From the cell containing the given text, extract its center point as (X, Y) coordinate. 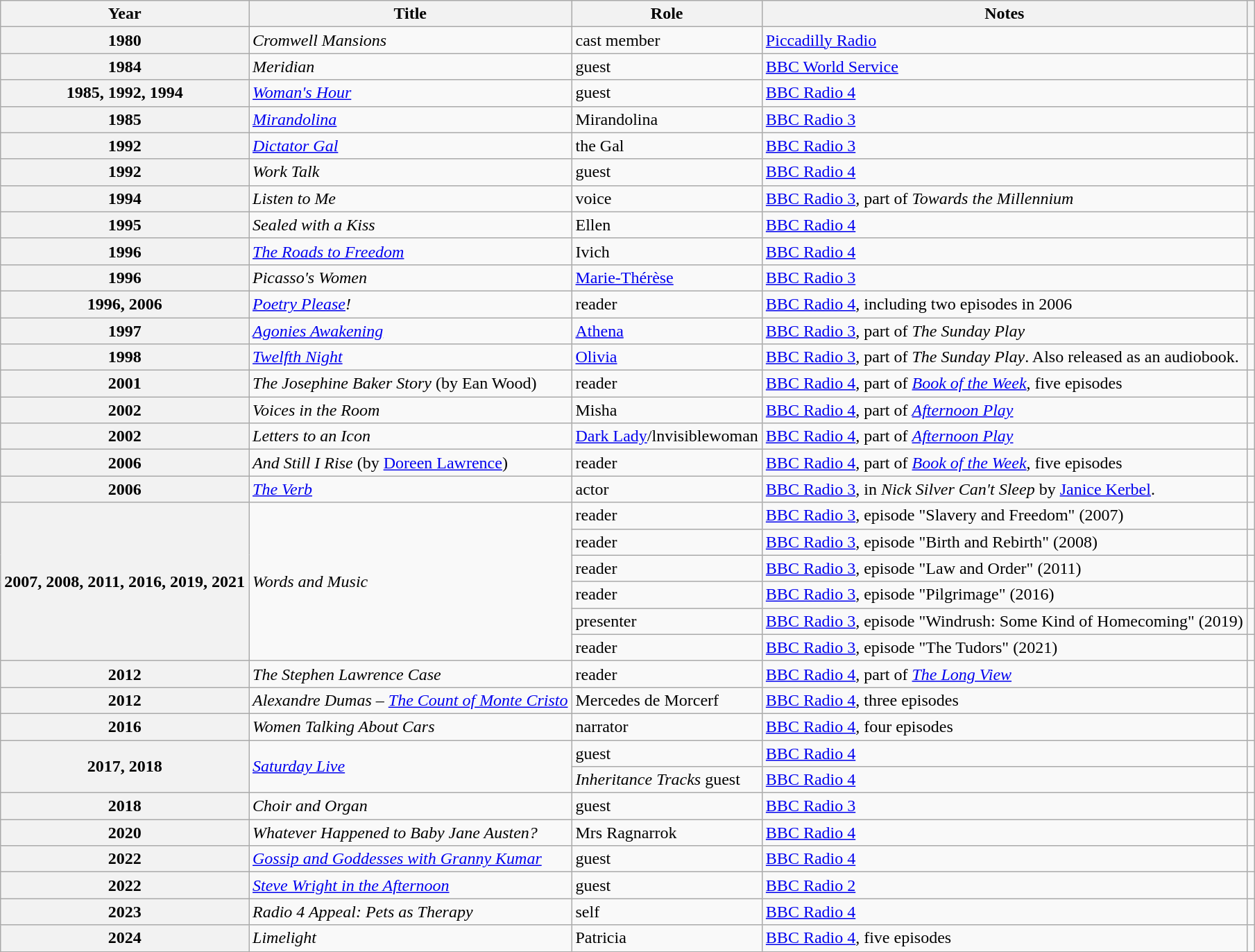
Listen to Me (409, 198)
cast member (667, 40)
Sealed with a Kiss (409, 225)
Letters to an Icon (409, 436)
Radio 4 Appeal: Pets as Therapy (409, 912)
BBC Radio 3, episode "Law and Order" (2011) (1005, 568)
2023 (125, 912)
1984 (125, 67)
Agonies Awakening (409, 331)
2001 (125, 384)
the Gal (667, 146)
1985, 1992, 1994 (125, 93)
1996, 2006 (125, 304)
Twelfth Night (409, 357)
Picasso's Women (409, 278)
Choir and Organ (409, 806)
Olivia (667, 357)
Work Talk (409, 172)
Voices in the Room (409, 410)
2020 (125, 833)
presenter (667, 621)
2017, 2018 (125, 766)
1998 (125, 357)
And Still I Rise (by Doreen Lawrence) (409, 463)
Role (667, 14)
BBC Radio 3, part of The Sunday Play (1005, 331)
1985 (125, 119)
Words and Music (409, 581)
Athena (667, 331)
BBC World Service (1005, 67)
Patricia (667, 938)
1995 (125, 225)
Misha (667, 410)
BBC Radio 4, part of The Long View (1005, 674)
BBC Radio 3, episode "Pilgrimage" (2016) (1005, 595)
BBC Radio 3, part of Towards the Millennium (1005, 198)
2018 (125, 806)
Marie-Thérèse (667, 278)
Dark Lady/lnvisiblewoman (667, 436)
BBC Radio 4, five episodes (1005, 938)
BBC Radio 3, episode "Slavery and Freedom" (2007) (1005, 516)
Dictator Gal (409, 146)
BBC Radio 2 (1005, 885)
Whatever Happened to Baby Jane Austen? (409, 833)
Mercedes de Morcerf (667, 700)
Gossip and Goddesses with Granny Kumar (409, 859)
Steve Wright in the Afternoon (409, 885)
Title (409, 14)
BBC Radio 4, three episodes (1005, 700)
narrator (667, 726)
BBC Radio 3, episode "The Tudors" (2021) (1005, 647)
1994 (125, 198)
Poetry Please! (409, 304)
Piccadilly Radio (1005, 40)
Women Talking About Cars (409, 726)
2024 (125, 938)
The Josephine Baker Story (by Ean Wood) (409, 384)
Ivich (667, 251)
Inheritance Tracks guest (667, 780)
Notes (1005, 14)
BBC Radio 4, four episodes (1005, 726)
voice (667, 198)
Limelight (409, 938)
BBC Radio 3, episode "Birth and Rebirth" (2008) (1005, 542)
Alexandre Dumas – The Count of Monte Cristo (409, 700)
Cromwell Mansions (409, 40)
Meridian (409, 67)
The Verb (409, 489)
The Stephen Lawrence Case (409, 674)
1980 (125, 40)
Mrs Ragnarrok (667, 833)
BBC Radio 4, including two episodes in 2006 (1005, 304)
2007, 2008, 2011, 2016, 2019, 2021 (125, 581)
2016 (125, 726)
BBC Radio 3, episode "Windrush: Some Kind of Homecoming" (2019) (1005, 621)
Ellen (667, 225)
Woman's Hour (409, 93)
self (667, 912)
BBC Radio 3, in Nick Silver Can't Sleep by Janice Kerbel. (1005, 489)
Year (125, 14)
1997 (125, 331)
The Roads to Freedom (409, 251)
actor (667, 489)
BBC Radio 3, part of The Sunday Play. Also released as an audiobook. (1005, 357)
Saturday Live (409, 766)
